Scan for the cell matching the given text and deliver its [x, y] coordinate at center. 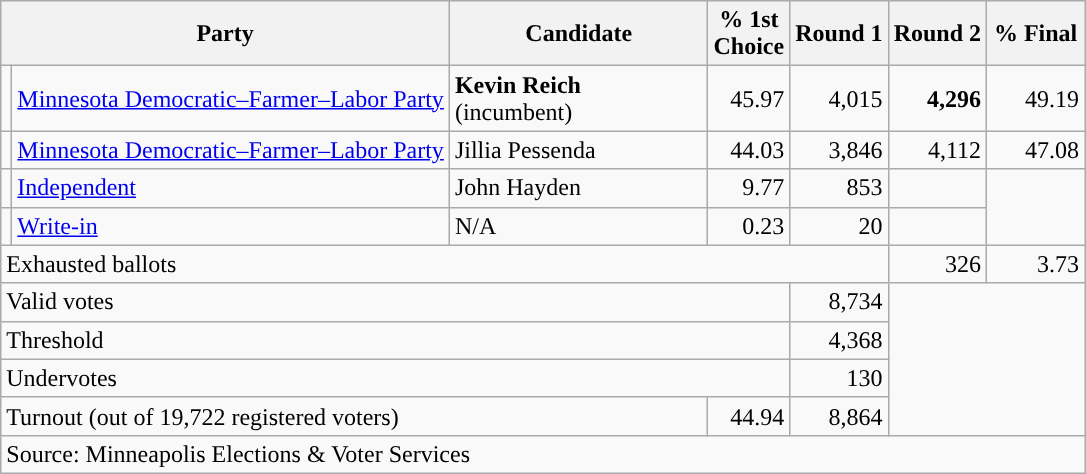
44.03 [749, 150]
20 [839, 226]
0.23 [749, 226]
8,734 [839, 302]
Threshold [396, 340]
47.08 [1036, 150]
John Hayden [578, 188]
Undervotes [396, 378]
Turnout (out of 19,722 registered voters) [354, 416]
Independent [231, 188]
9.77 [749, 188]
Kevin Reich (incumbent) [578, 98]
Candidate [578, 34]
4,368 [839, 340]
Write-in [231, 226]
Source: Minneapolis Elections & Voter Services [543, 454]
N/A [578, 226]
4,296 [937, 98]
Party [226, 34]
Valid votes [396, 302]
Exhausted ballots [444, 264]
45.97 [749, 98]
Jillia Pessenda [578, 150]
8,864 [839, 416]
326 [937, 264]
Round 1 [839, 34]
Round 2 [937, 34]
130 [839, 378]
44.94 [749, 416]
49.19 [1036, 98]
853 [839, 188]
% Final [1036, 34]
3.73 [1036, 264]
4,015 [839, 98]
4,112 [937, 150]
3,846 [839, 150]
% 1stChoice [749, 34]
